Locate the cell with the specified text and output its [X, Y] center coordinate. 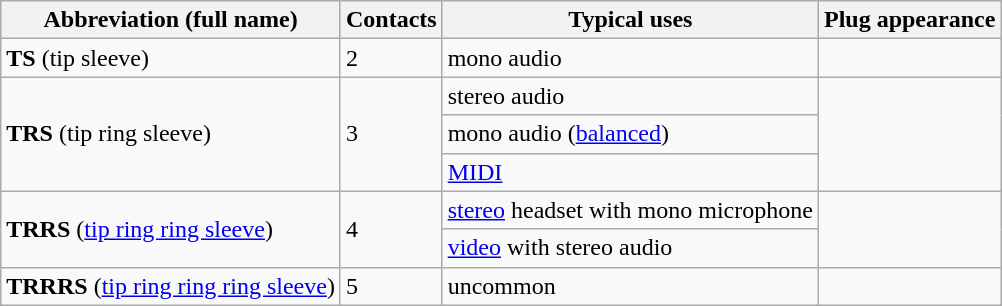
Typical uses [630, 20]
mono audio (balanced) [630, 134]
5 [391, 286]
4 [391, 229]
stereo headset with mono microphone [630, 210]
TS (tip sleeve) [171, 58]
uncommon [630, 286]
Abbreviation (full name) [171, 20]
video with stereo audio [630, 248]
mono audio [630, 58]
3 [391, 134]
Contacts [391, 20]
TRRS (tip ring ring sleeve) [171, 229]
2 [391, 58]
TRRRS (tip ring ring ring sleeve) [171, 286]
Plug appearance [909, 20]
MIDI [630, 172]
stereo audio [630, 96]
TRS (tip ring sleeve) [171, 134]
